Pinpoint the cell where the given text exists, returning its (X, Y) midpoint coordinate. 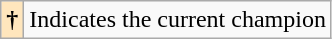
† (12, 20)
Indicates the current champion (178, 20)
